Capture the cell that displays the provided text and extract its [X, Y] central coordinate. 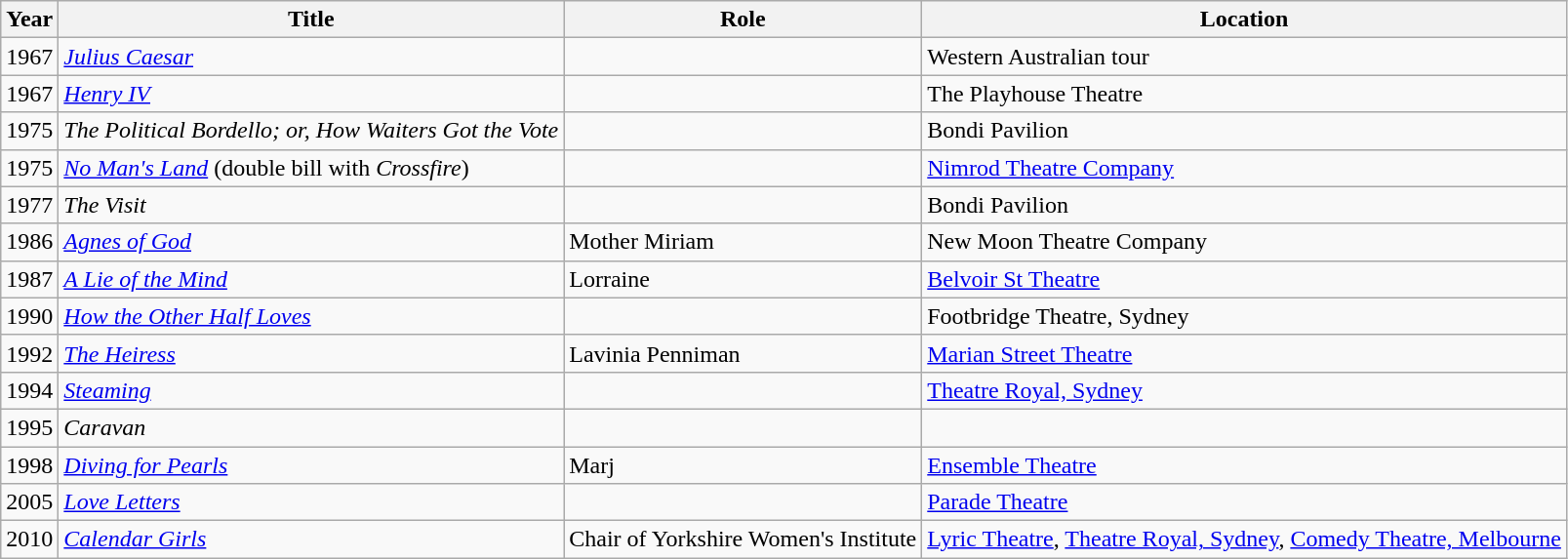
1987 [29, 279]
Love Letters [311, 502]
Calendar Girls [311, 539]
A Lie of the Mind [311, 279]
The Political Bordello; or, How Waiters Got the Vote [311, 131]
Theatre Royal, Sydney [1245, 390]
Caravan [311, 427]
Mother Miriam [744, 242]
Lavinia Penniman [744, 353]
New Moon Theatre Company [1245, 242]
Lyric Theatre, Theatre Royal, Sydney, Comedy Theatre, Melbourne [1245, 539]
Henry IV [311, 94]
2010 [29, 539]
Belvoir St Theatre [1245, 279]
Ensemble Theatre [1245, 465]
Western Australian tour [1245, 57]
No Man's Land (double bill with Crossfire) [311, 168]
The Heiress [311, 353]
Marj [744, 465]
Nimrod Theatre Company [1245, 168]
Parade Theatre [1245, 502]
Footbridge Theatre, Sydney [1245, 316]
1998 [29, 465]
Location [1245, 20]
1994 [29, 390]
1977 [29, 205]
Title [311, 20]
How the Other Half Loves [311, 316]
Role [744, 20]
Lorraine [744, 279]
Julius Caesar [311, 57]
The Playhouse Theatre [1245, 94]
Chair of Yorkshire Women's Institute [744, 539]
Year [29, 20]
1990 [29, 316]
2005 [29, 502]
1992 [29, 353]
Diving for Pearls [311, 465]
1986 [29, 242]
1995 [29, 427]
Agnes of God [311, 242]
Marian Street Theatre [1245, 353]
The Visit [311, 205]
Steaming [311, 390]
